Search for the cell housing the specified text and yield its [X, Y] center coordinate. 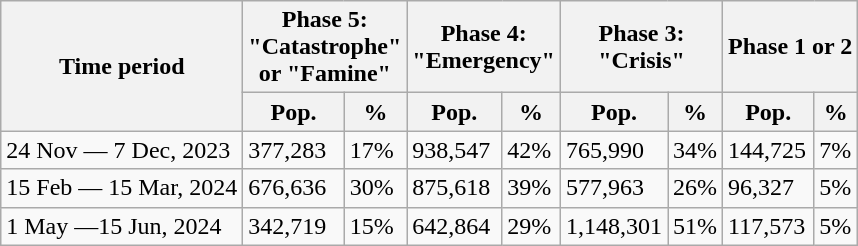
34% [696, 150]
15 Feb — 15 Mar, 2024 [122, 188]
765,990 [614, 150]
Phase 5:"Catastrophe"or "Famine" [325, 47]
377,283 [294, 150]
7% [836, 150]
26% [696, 188]
Time period [122, 66]
30% [376, 188]
96,327 [768, 188]
117,573 [768, 226]
29% [532, 226]
342,719 [294, 226]
39% [532, 188]
875,618 [454, 188]
577,963 [614, 188]
676,636 [294, 188]
51% [696, 226]
42% [532, 150]
Phase 1 or 2 [790, 47]
17% [376, 150]
Phase 3:"Crisis" [641, 47]
144,725 [768, 150]
1 May —15 Jun, 2024 [122, 226]
15% [376, 226]
938,547 [454, 150]
Phase 4:"Emergency" [484, 47]
1,148,301 [614, 226]
642,864 [454, 226]
24 Nov — 7 Dec, 2023 [122, 150]
